Extract the (x, y) coordinate from the center of the cell holding the provided text.  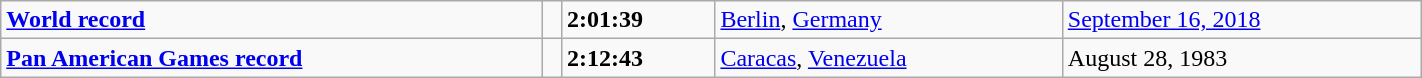
World record (272, 20)
Berlin, Germany (888, 20)
Pan American Games record (272, 58)
August 28, 1983 (1242, 58)
September 16, 2018 (1242, 20)
2:01:39 (638, 20)
Caracas, Venezuela (888, 58)
2:12:43 (638, 58)
